Provide the (x, y) coordinate of the cell's center where the given text is located.  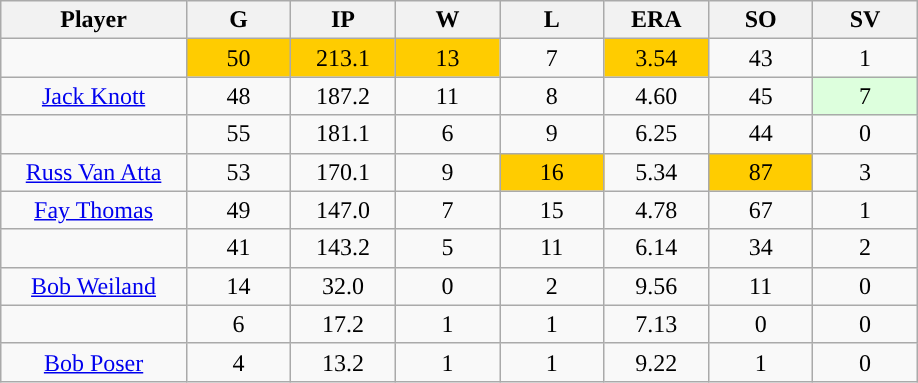
43 (760, 58)
4.78 (656, 210)
50 (238, 58)
8 (552, 96)
Jack Knott (94, 96)
IP (343, 20)
14 (238, 286)
48 (238, 96)
17.2 (343, 324)
9.22 (656, 362)
SV (865, 20)
3 (865, 172)
9.56 (656, 286)
Bob Weiland (94, 286)
53 (238, 172)
7.13 (656, 324)
L (552, 20)
55 (238, 134)
SO (760, 20)
32.0 (343, 286)
67 (760, 210)
143.2 (343, 248)
87 (760, 172)
4 (238, 362)
Russ Van Atta (94, 172)
Fay Thomas (94, 210)
41 (238, 248)
6.14 (656, 248)
44 (760, 134)
W (447, 20)
3.54 (656, 58)
Player (94, 20)
16 (552, 172)
5.34 (656, 172)
6.25 (656, 134)
34 (760, 248)
49 (238, 210)
5 (447, 248)
213.1 (343, 58)
170.1 (343, 172)
G (238, 20)
ERA (656, 20)
187.2 (343, 96)
181.1 (343, 134)
4.60 (656, 96)
13.2 (343, 362)
15 (552, 210)
45 (760, 96)
147.0 (343, 210)
Bob Poser (94, 362)
13 (447, 58)
